Detect which cell encompasses the target text, then output its [X, Y] center coordinate. 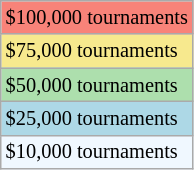
$50,000 tournaments [97, 85]
$75,000 tournaments [97, 51]
$10,000 tournaments [97, 152]
$100,000 tournaments [97, 17]
$25,000 tournaments [97, 118]
